Determine the (x, y) coordinate at the center of the cell enclosing the given text.  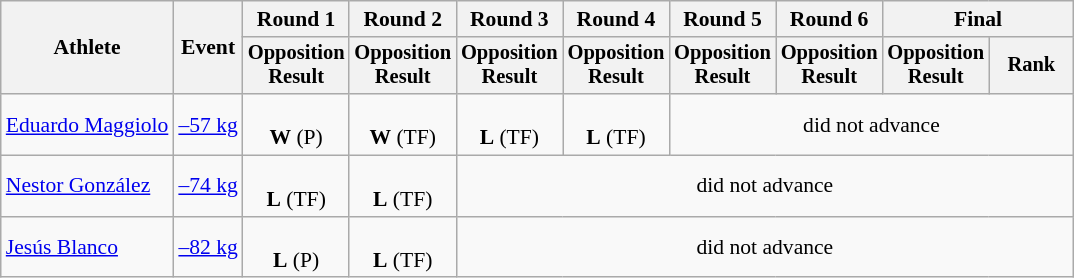
Eduardo Maggiolo (88, 124)
–82 kg (208, 248)
Event (208, 48)
W (P) (296, 124)
W (TF) (402, 124)
Round 4 (616, 19)
Jesús Blanco (88, 248)
Round 6 (830, 19)
–74 kg (208, 186)
L (P) (296, 248)
Round 3 (510, 19)
Athlete (88, 48)
–57 kg (208, 124)
Final (978, 19)
Round 5 (722, 19)
Round 2 (402, 19)
Rank (1032, 66)
Round 1 (296, 19)
Nestor González (88, 186)
